Output the (x, y) coordinate of the center of the cell containing the given text.  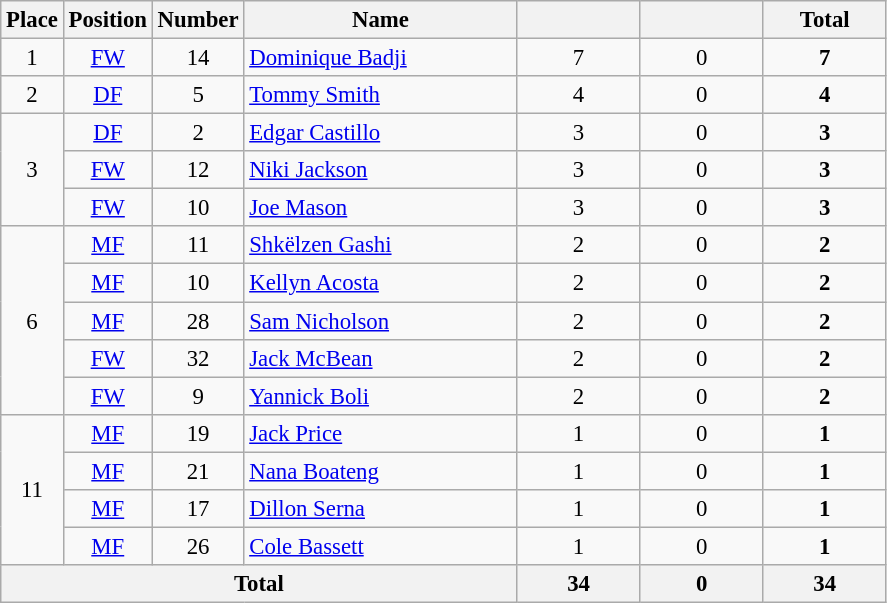
12 (198, 170)
14 (198, 58)
9 (198, 396)
Nana Boateng (380, 471)
Joe Mason (380, 208)
Kellyn Acosta (380, 283)
Dillon Serna (380, 509)
Jack McBean (380, 358)
6 (32, 320)
Niki Jackson (380, 170)
19 (198, 433)
Dominique Badji (380, 58)
17 (198, 509)
21 (198, 471)
Jack Price (380, 433)
Sam Nicholson (380, 321)
Place (32, 20)
26 (198, 546)
Tommy Smith (380, 95)
28 (198, 321)
Edgar Castillo (380, 133)
Shkëlzen Gashi (380, 245)
Position (108, 20)
Name (380, 20)
Yannick Boli (380, 396)
32 (198, 358)
Cole Bassett (380, 546)
5 (198, 95)
Number (198, 20)
